Identify which cell holds the provided text, then report its [x, y] central coordinate. 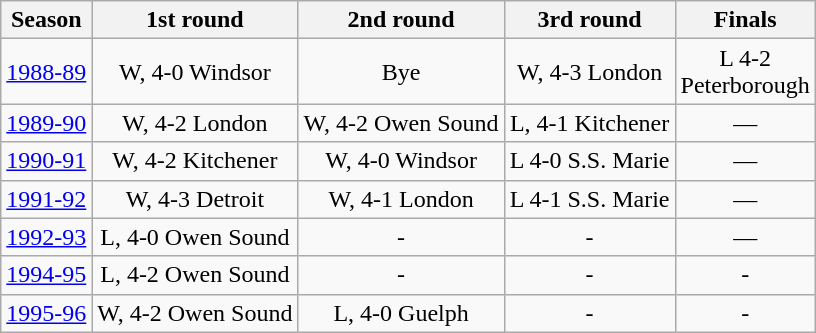
L, 4-2 Owen Sound [195, 275]
1988-89 [46, 72]
Bye [401, 72]
Season [46, 20]
1990-91 [46, 161]
3rd round [590, 20]
L 4-1 S.S. Marie [590, 199]
W, 4-3 Detroit [195, 199]
2nd round [401, 20]
L 4-2Peterborough [745, 72]
W, 4-3 London [590, 72]
1992-93 [46, 237]
W, 4-2 London [195, 123]
L, 4-0 Guelph [401, 313]
L, 4-0 Owen Sound [195, 237]
1989-90 [46, 123]
1st round [195, 20]
W, 4-2 Kitchener [195, 161]
1995-96 [46, 313]
L 4-0 S.S. Marie [590, 161]
L, 4-1 Kitchener [590, 123]
1991-92 [46, 199]
W, 4-1 London [401, 199]
Finals [745, 20]
1994-95 [46, 275]
